From the cell containing the given text, extract its center point as [x, y] coordinate. 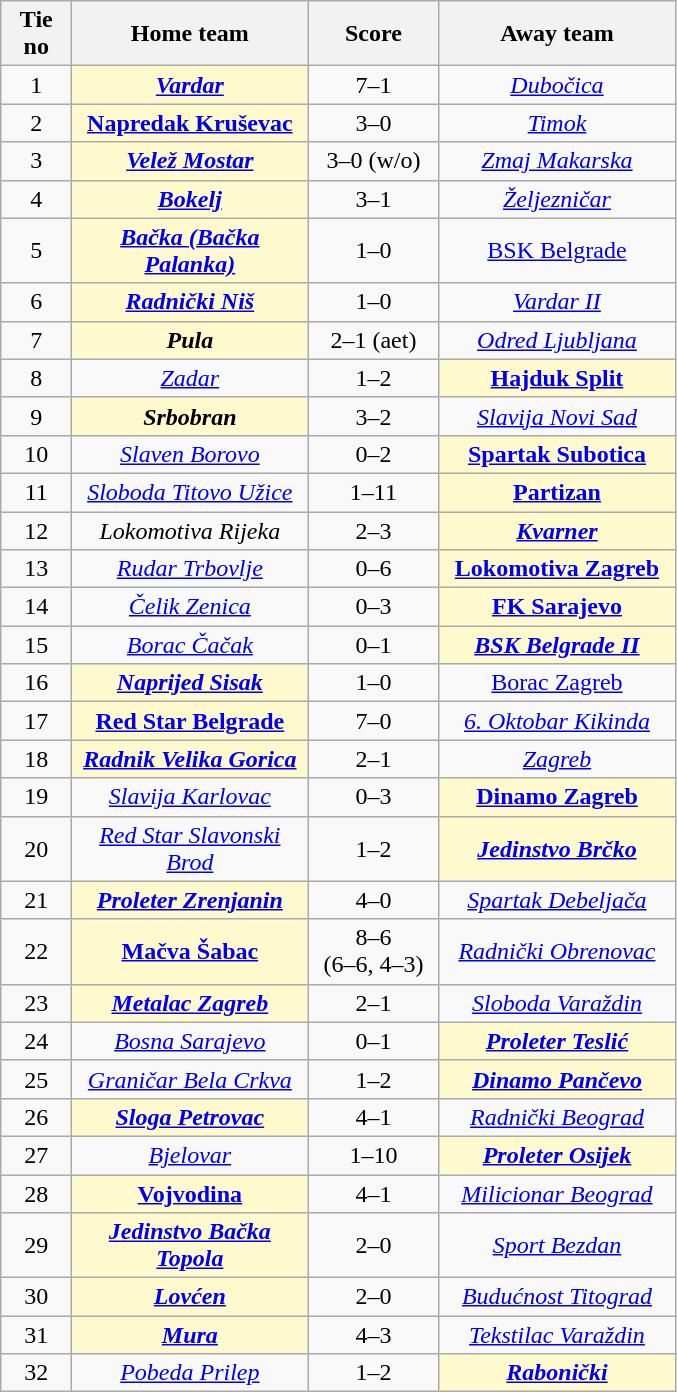
Proleter Teslić [557, 1041]
32 [36, 1373]
Metalac Zagreb [190, 1003]
7 [36, 340]
7–1 [374, 85]
6 [36, 302]
Mačva Šabac [190, 952]
Slavija Karlovac [190, 797]
Budućnost Titograd [557, 1297]
15 [36, 645]
Napredak Kruševac [190, 123]
4–3 [374, 1335]
23 [36, 1003]
0–6 [374, 569]
BSK Belgrade [557, 250]
3–1 [374, 199]
7–0 [374, 721]
Srbobran [190, 416]
Dinamo Zagreb [557, 797]
3 [36, 161]
Slaven Borovo [190, 454]
Odred Ljubljana [557, 340]
Graničar Bela Crkva [190, 1079]
Timok [557, 123]
14 [36, 607]
Vardar II [557, 302]
Tie no [36, 34]
21 [36, 900]
Spartak Subotica [557, 454]
Sloboda Varaždin [557, 1003]
8–6 (6–6, 4–3) [374, 952]
Tekstilac Varaždin [557, 1335]
26 [36, 1117]
Score [374, 34]
Spartak Debeljača [557, 900]
Zmaj Makarska [557, 161]
Home team [190, 34]
Sport Bezdan [557, 1246]
Radnički Beograd [557, 1117]
3–0 [374, 123]
4–0 [374, 900]
10 [36, 454]
2–3 [374, 531]
Radnički Obrenovac [557, 952]
8 [36, 378]
31 [36, 1335]
20 [36, 848]
Vojvodina [190, 1193]
Jedinstvo Brčko [557, 848]
2 [36, 123]
Zadar [190, 378]
13 [36, 569]
0–2 [374, 454]
Red Star Slavonski Brod [190, 848]
1 [36, 85]
Proleter Osijek [557, 1155]
Bokelj [190, 199]
Sloga Petrovac [190, 1117]
30 [36, 1297]
16 [36, 683]
Bjelovar [190, 1155]
Sloboda Titovo Užice [190, 492]
25 [36, 1079]
Lovćen [190, 1297]
1–10 [374, 1155]
Proleter Zrenjanin [190, 900]
19 [36, 797]
18 [36, 759]
Away team [557, 34]
Borac Zagreb [557, 683]
24 [36, 1041]
Naprijed Sisak [190, 683]
Lokomotiva Zagreb [557, 569]
Rudar Trbovlje [190, 569]
2–1 (aet) [374, 340]
Partizan [557, 492]
Bosna Sarajevo [190, 1041]
Kvarner [557, 531]
Pula [190, 340]
3–0 (w/o) [374, 161]
Slavija Novi Sad [557, 416]
9 [36, 416]
Dinamo Pančevo [557, 1079]
4 [36, 199]
Velež Mostar [190, 161]
Hajduk Split [557, 378]
Bačka (Bačka Palanka) [190, 250]
12 [36, 531]
Rabonički [557, 1373]
Borac Čačak [190, 645]
Čelik Zenica [190, 607]
1–11 [374, 492]
Radnički Niš [190, 302]
Zagreb [557, 759]
FK Sarajevo [557, 607]
3–2 [374, 416]
Dubočica [557, 85]
Vardar [190, 85]
22 [36, 952]
27 [36, 1155]
Jedinstvo Bačka Topola [190, 1246]
17 [36, 721]
Željezničar [557, 199]
11 [36, 492]
29 [36, 1246]
Radnik Velika Gorica [190, 759]
5 [36, 250]
Red Star Belgrade [190, 721]
28 [36, 1193]
Pobeda Prilep [190, 1373]
Milicionar Beograd [557, 1193]
BSK Belgrade II [557, 645]
Lokomotiva Rijeka [190, 531]
Mura [190, 1335]
6. Oktobar Kikinda [557, 721]
